Locate the cell with the specified text and output its [X, Y] center coordinate. 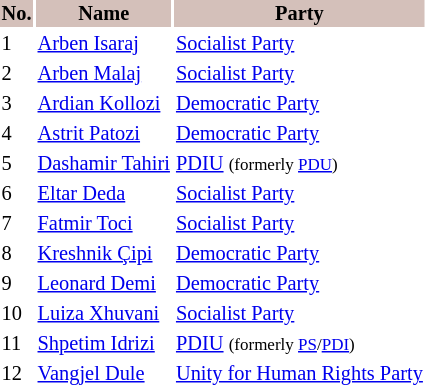
Party [299, 14]
1 [16, 44]
PDIU (formerly PDU) [299, 164]
3 [16, 104]
7 [16, 224]
Eltar Deda [104, 194]
No. [16, 14]
Fatmir Toci [104, 224]
2 [16, 74]
4 [16, 134]
Arben Malaj [104, 74]
Luiza Xhuvani [104, 314]
Shpetim Idrizi [104, 344]
9 [16, 284]
Kreshnik Çipi [104, 254]
Leonard Demi [104, 284]
11 [16, 344]
10 [16, 314]
Arben Isaraj [104, 44]
Name [104, 14]
8 [16, 254]
Ardian Kollozi [104, 104]
Dashamir Tahiri [104, 164]
6 [16, 194]
5 [16, 164]
Astrit Patozi [104, 134]
PDIU (formerly PS/PDI) [299, 344]
